Determine the (x, y) coordinate at the center of the cell enclosing the given text.  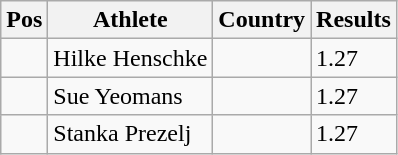
Hilke Henschke (130, 58)
Results (354, 20)
Athlete (130, 20)
Country (262, 20)
Pos (24, 20)
Sue Yeomans (130, 96)
Stanka Prezelj (130, 134)
